Detect which cell encompasses the target text, then output its (x, y) center coordinate. 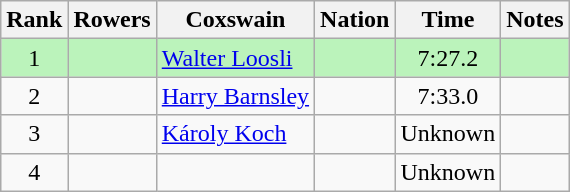
4 (34, 172)
Rank (34, 20)
Nation (355, 20)
Rowers (112, 20)
1 (34, 58)
Walter Loosli (235, 58)
3 (34, 134)
Notes (535, 20)
7:27.2 (448, 58)
Harry Barnsley (235, 96)
7:33.0 (448, 96)
Coxswain (235, 20)
2 (34, 96)
Károly Koch (235, 134)
Time (448, 20)
